Return the (x, y) coordinate for the center point of the cell that contains the specified text.  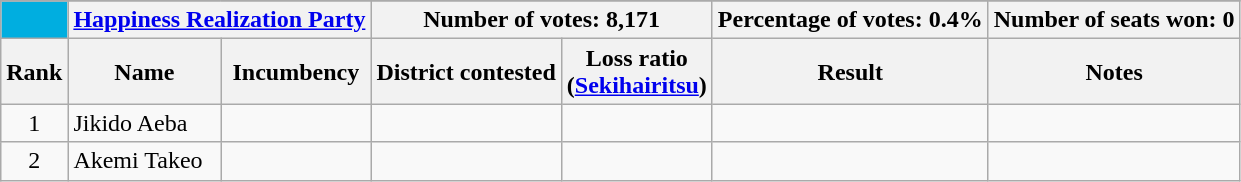
Happiness Realization Party (220, 20)
Percentage of votes: 0.4% (850, 20)
Number of seats won: 0 (1114, 20)
Result (850, 72)
District contested (466, 72)
Number of votes: 8,171 (542, 20)
Jikido Aeba (144, 123)
Incumbency (296, 72)
Akemi Takeo (144, 161)
Rank (34, 72)
Loss ratio(Sekihairitsu) (636, 72)
Notes (1114, 72)
2 (34, 161)
Name (144, 72)
1 (34, 123)
